Find where the given text appears and provide that cell's center as [x, y] coordinate. 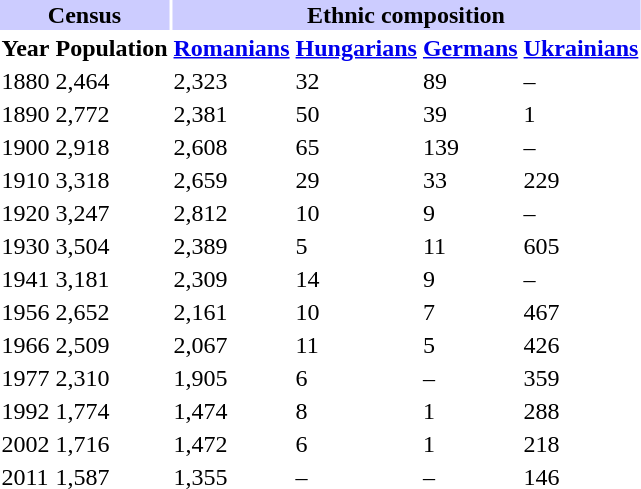
89 [470, 81]
Hungarians [356, 48]
1900 [26, 147]
605 [581, 246]
2,310 [112, 378]
Census [84, 15]
3,181 [112, 279]
288 [581, 411]
1,905 [232, 378]
2,509 [112, 345]
218 [581, 444]
2,309 [232, 279]
50 [356, 114]
1890 [26, 114]
1966 [26, 345]
Romanians [232, 48]
1930 [26, 246]
1920 [26, 213]
2002 [26, 444]
65 [356, 147]
2,161 [232, 312]
2,918 [112, 147]
2,381 [232, 114]
2,608 [232, 147]
3,504 [112, 246]
29 [356, 180]
1,474 [232, 411]
1977 [26, 378]
33 [470, 180]
14 [356, 279]
Ethnic composition [406, 15]
1992 [26, 411]
2,067 [232, 345]
2,464 [112, 81]
8 [356, 411]
1941 [26, 279]
Ukrainians [581, 48]
1,472 [232, 444]
3,318 [112, 180]
2,772 [112, 114]
1910 [26, 180]
1,774 [112, 411]
2,659 [232, 180]
Year [26, 48]
2,652 [112, 312]
1,716 [112, 444]
3,247 [112, 213]
359 [581, 378]
139 [470, 147]
2,389 [232, 246]
Population [112, 48]
39 [470, 114]
2,323 [232, 81]
7 [470, 312]
Germans [470, 48]
426 [581, 345]
1956 [26, 312]
229 [581, 180]
2,812 [232, 213]
32 [356, 81]
467 [581, 312]
1880 [26, 81]
